Extract the [X, Y] coordinate from the center of the cell holding the provided text.  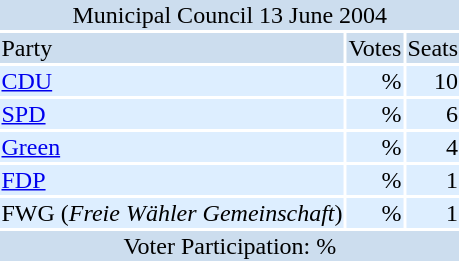
Green [172, 147]
SPD [172, 114]
FWG (Freie Wähler Gemeinschaft) [172, 213]
FDP [172, 180]
CDU [172, 81]
Party [172, 48]
Votes [375, 48]
